Return [x, y] of the center of cell containing provided text 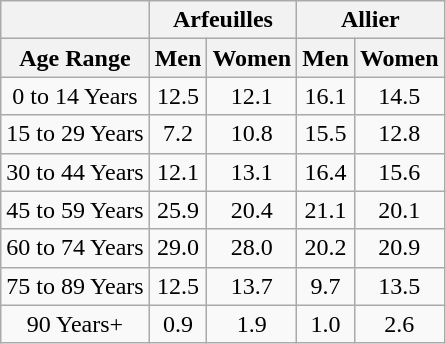
9.7 [326, 286]
29.0 [178, 248]
45 to 59 Years [75, 210]
0.9 [178, 324]
13.1 [252, 172]
14.5 [399, 96]
0 to 14 Years [75, 96]
13.5 [399, 286]
Age Range [75, 58]
15.6 [399, 172]
15.5 [326, 134]
2.6 [399, 324]
60 to 74 Years [75, 248]
Allier [370, 20]
25.9 [178, 210]
30 to 44 Years [75, 172]
16.1 [326, 96]
15 to 29 Years [75, 134]
1.0 [326, 324]
20.4 [252, 210]
21.1 [326, 210]
90 Years+ [75, 324]
1.9 [252, 324]
Arfeuilles [222, 20]
20.2 [326, 248]
10.8 [252, 134]
7.2 [178, 134]
12.8 [399, 134]
20.1 [399, 210]
75 to 89 Years [75, 286]
13.7 [252, 286]
28.0 [252, 248]
20.9 [399, 248]
16.4 [326, 172]
